Return the (X, Y) coordinate for the center point of the cell that contains the specified text.  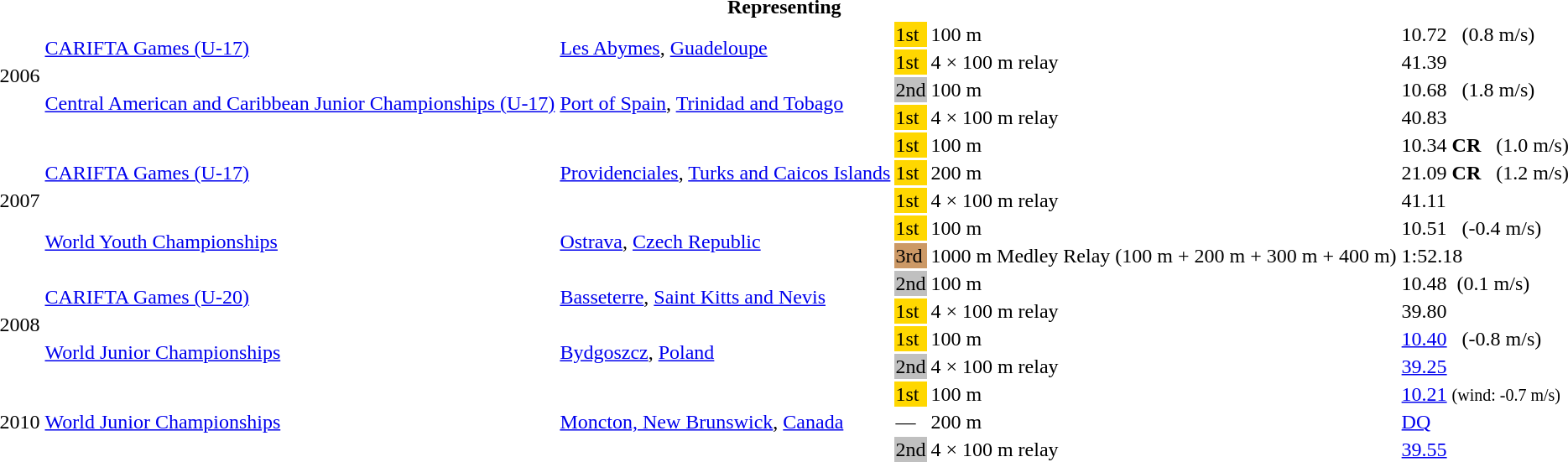
Bydgoszcz, Poland (725, 352)
Providenciales, Turks and Caicos Islands (725, 173)
World Youth Championships (300, 241)
— (911, 422)
Central American and Caribbean Junior Championships (U-17) (300, 104)
CARIFTA Games (U-20) (300, 297)
Port of Spain, Trinidad and Tobago (725, 104)
Moncton, New Brunswick, Canada (725, 422)
3rd (911, 256)
Ostrava, Czech Republic (725, 241)
1000 m Medley Relay (100 m + 200 m + 300 m + 400 m) (1164, 256)
Les Abymes, Guadeloupe (725, 49)
Basseterre, Saint Kitts and Nevis (725, 297)
